Return the [x, y] coordinate for the center point of the cell that contains the specified text.  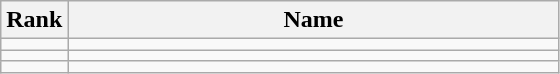
Name [314, 20]
Rank [34, 20]
